Return [X, Y] of the center of cell containing provided text 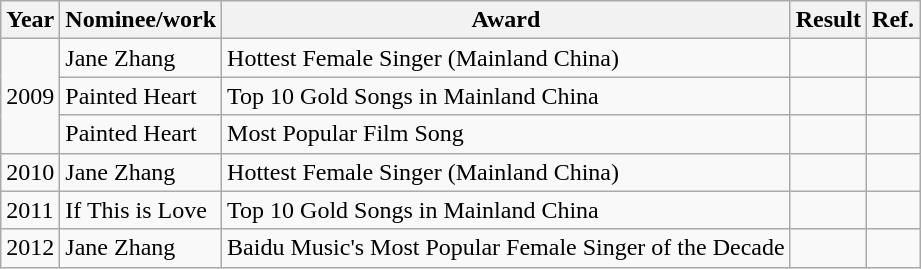
Result [828, 20]
2012 [30, 248]
Baidu Music's Most Popular Female Singer of the Decade [506, 248]
Nominee/work [141, 20]
Award [506, 20]
2011 [30, 210]
If This is Love [141, 210]
2010 [30, 172]
Year [30, 20]
2009 [30, 96]
Most Popular Film Song [506, 134]
Ref. [894, 20]
